Scan for the cell matching the given text and deliver its [x, y] coordinate at center. 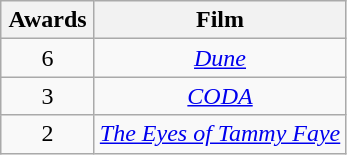
Film [220, 20]
The Eyes of Tammy Faye [220, 134]
2 [48, 134]
3 [48, 96]
CODA [220, 96]
6 [48, 58]
Dune [220, 58]
Awards [48, 20]
